For the text-containing cell, return its midpoint in [X, Y] coordinate format. 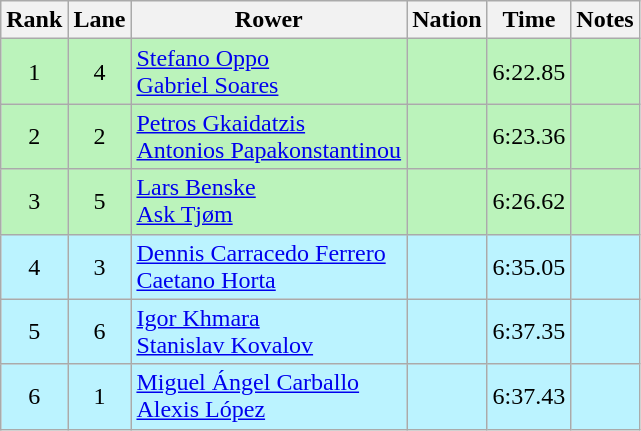
6:37.35 [529, 332]
Miguel Ángel CarballoAlexis López [269, 396]
Rower [269, 20]
Lars BenskeAsk Tjøm [269, 202]
6:35.05 [529, 266]
Time [529, 20]
Igor KhmaraStanislav Kovalov [269, 332]
Petros GkaidatzisAntonios Papakonstantinou [269, 136]
Notes [605, 20]
6:22.85 [529, 72]
Nation [447, 20]
Stefano OppoGabriel Soares [269, 72]
6:26.62 [529, 202]
Lane [100, 20]
6:23.36 [529, 136]
6:37.43 [529, 396]
Dennis Carracedo FerreroCaetano Horta [269, 266]
Rank [34, 20]
